Locate the cell with the specified text and output its (X, Y) center coordinate. 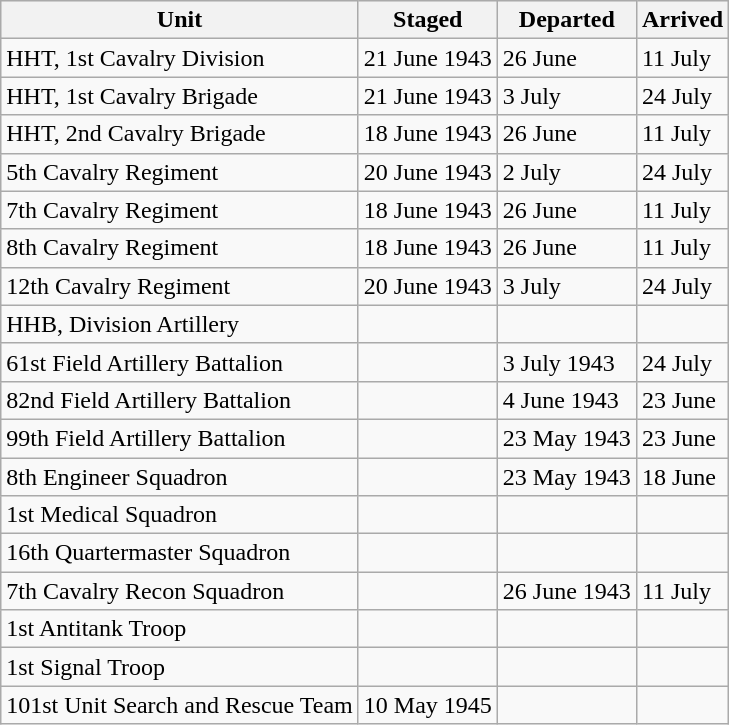
101st Unit Search and Rescue Team (180, 705)
8th Engineer Squadron (180, 477)
Staged (428, 20)
16th Quartermaster Squadron (180, 553)
HHT, 1st Cavalry Division (180, 58)
26 June 1943 (566, 591)
Arrived (682, 20)
61st Field Artillery Battalion (180, 362)
Departed (566, 20)
1st Medical Squadron (180, 515)
1st Antitank Troop (180, 629)
HHB, Division Artillery (180, 324)
82nd Field Artillery Battalion (180, 400)
99th Field Artillery Battalion (180, 438)
2 July (566, 172)
4 June 1943 (566, 400)
7th Cavalry Recon Squadron (180, 591)
7th Cavalry Regiment (180, 210)
1st Signal Troop (180, 667)
Unit (180, 20)
5th Cavalry Regiment (180, 172)
10 May 1945 (428, 705)
18 June (682, 477)
HHT, 2nd Cavalry Brigade (180, 134)
12th Cavalry Regiment (180, 286)
8th Cavalry Regiment (180, 248)
HHT, 1st Cavalry Brigade (180, 96)
3 July 1943 (566, 362)
